Detect which cell encompasses the target text, then output its [x, y] center coordinate. 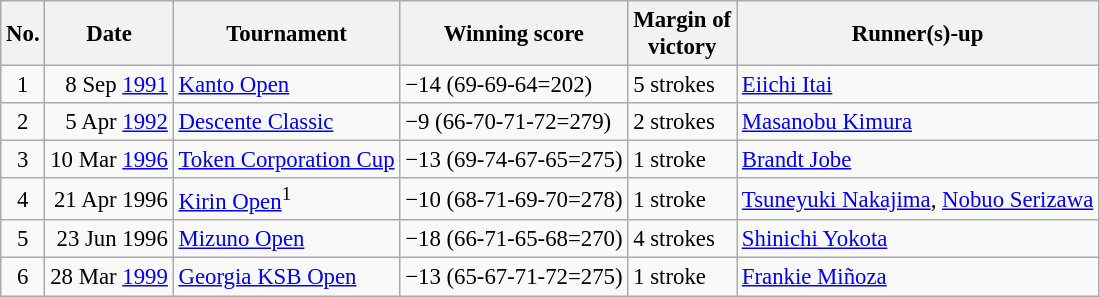
Masanobu Kimura [918, 122]
Brandt Jobe [918, 160]
8 Sep 1991 [109, 85]
Token Corporation Cup [286, 160]
Descente Classic [286, 122]
10 Mar 1996 [109, 160]
Kirin Open1 [286, 199]
Margin ofvictory [682, 34]
4 strokes [682, 239]
1 [23, 85]
No. [23, 34]
4 [23, 199]
−13 (65-67-71-72=275) [514, 277]
Winning score [514, 34]
−13 (69-74-67-65=275) [514, 160]
Runner(s)-up [918, 34]
Georgia KSB Open [286, 277]
5 strokes [682, 85]
Tournament [286, 34]
21 Apr 1996 [109, 199]
2 strokes [682, 122]
Shinichi Yokota [918, 239]
Kanto Open [286, 85]
3 [23, 160]
Eiichi Itai [918, 85]
6 [23, 277]
−14 (69-69-64=202) [514, 85]
Date [109, 34]
23 Jun 1996 [109, 239]
Tsuneyuki Nakajima, Nobuo Serizawa [918, 199]
Mizuno Open [286, 239]
−10 (68-71-69-70=278) [514, 199]
−18 (66-71-65-68=270) [514, 239]
5 [23, 239]
Frankie Miñoza [918, 277]
2 [23, 122]
5 Apr 1992 [109, 122]
−9 (66-70-71-72=279) [514, 122]
28 Mar 1999 [109, 277]
